For the text-containing cell, return its midpoint in [x, y] coordinate format. 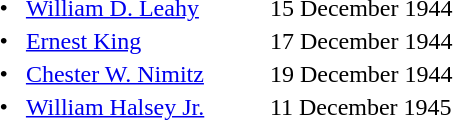
Ernest King [144, 41]
Chester W. Nimitz [144, 74]
